For the text-containing cell, return its midpoint in (x, y) coordinate format. 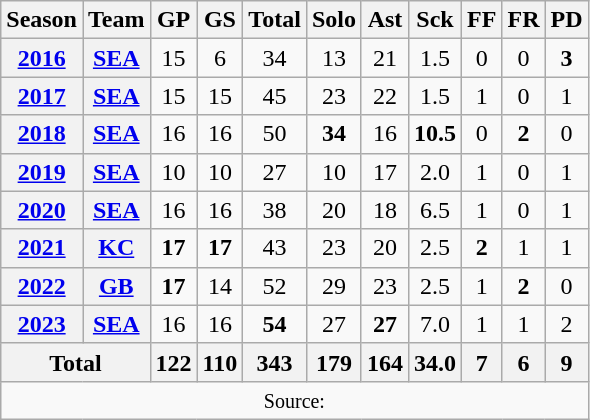
6.5 (436, 210)
FF (482, 20)
GP (174, 20)
34.0 (436, 362)
50 (275, 134)
22 (384, 96)
GS (220, 20)
21 (384, 58)
FR (524, 20)
Team (116, 20)
164 (384, 362)
Season (42, 20)
13 (334, 58)
GB (116, 286)
2021 (42, 248)
10.5 (436, 134)
Source: (294, 400)
52 (275, 286)
2018 (42, 134)
14 (220, 286)
2017 (42, 96)
38 (275, 210)
2.0 (436, 172)
2023 (42, 324)
3 (566, 58)
Sck (436, 20)
KC (116, 248)
29 (334, 286)
45 (275, 96)
2016 (42, 58)
Solo (334, 20)
18 (384, 210)
43 (275, 248)
7 (482, 362)
7.0 (436, 324)
179 (334, 362)
2020 (42, 210)
110 (220, 362)
9 (566, 362)
2022 (42, 286)
Ast (384, 20)
PD (566, 20)
54 (275, 324)
122 (174, 362)
2019 (42, 172)
343 (275, 362)
